Capture the cell that displays the provided text and extract its [X, Y] central coordinate. 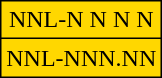
NNL-NNN.NN [82, 58]
NNL-N N N N [82, 20]
